Extract the [X, Y] coordinate from the center of the cell holding the provided text.  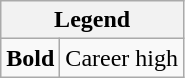
Bold [30, 58]
Career high [122, 58]
Legend [92, 20]
